Capture the cell that displays the provided text and extract its (x, y) central coordinate. 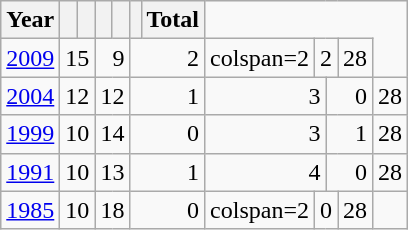
18 (112, 210)
1985 (30, 210)
9 (112, 58)
1999 (30, 134)
13 (112, 172)
1991 (30, 172)
2004 (30, 96)
15 (78, 58)
2009 (30, 58)
14 (112, 134)
Total (173, 20)
4 (266, 172)
Year (30, 20)
